Return the [X, Y] coordinate for the center point of the cell that contains the specified text.  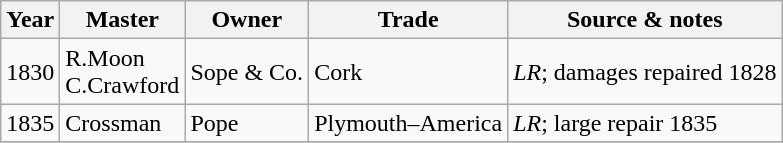
Year [30, 20]
Crossman [122, 123]
Pope [247, 123]
1830 [30, 72]
Sope & Co. [247, 72]
Cork [408, 72]
LR; damages repaired 1828 [645, 72]
Master [122, 20]
LR; large repair 1835 [645, 123]
Trade [408, 20]
1835 [30, 123]
R.MoonC.Crawford [122, 72]
Owner [247, 20]
Source & notes [645, 20]
Plymouth–America [408, 123]
